Search for the cell housing the specified text and yield its [X, Y] center coordinate. 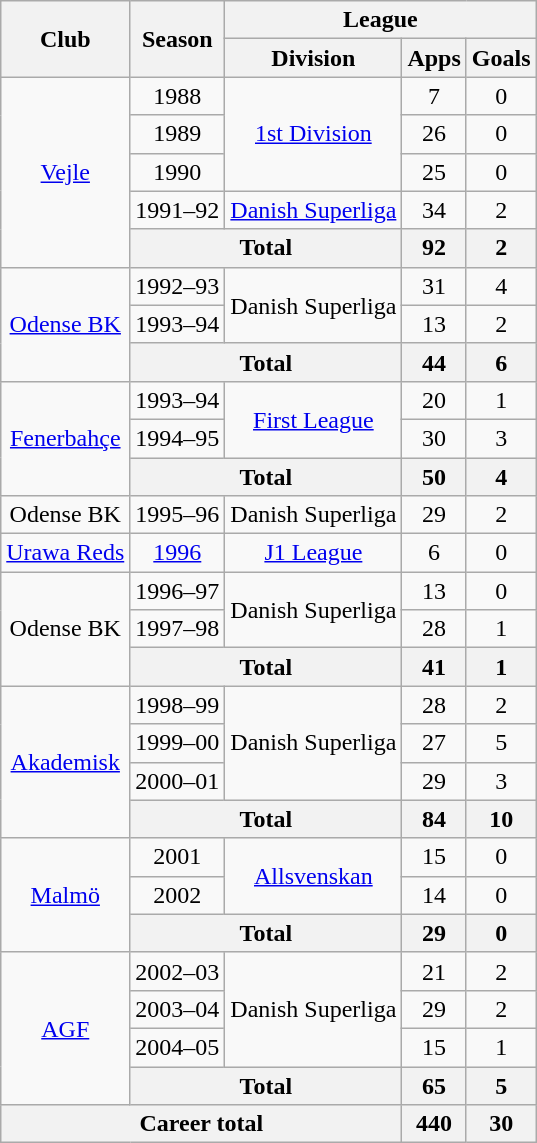
2001 [178, 857]
1992–93 [178, 286]
Allsvenskan [314, 876]
1995–96 [178, 515]
44 [434, 362]
Apps [434, 58]
Fenerbahçe [66, 438]
2003–04 [178, 1009]
2004–05 [178, 1047]
41 [434, 667]
Club [66, 39]
J1 League [314, 553]
10 [501, 819]
1989 [178, 134]
1988 [178, 96]
First League [314, 419]
1996 [178, 553]
Urawa Reds [66, 553]
84 [434, 819]
27 [434, 743]
Season [178, 39]
1st Division [314, 134]
20 [434, 400]
League [380, 20]
34 [434, 210]
Akademisk [66, 762]
1994–95 [178, 438]
1999–00 [178, 743]
440 [434, 1124]
2002 [178, 895]
25 [434, 172]
Division [314, 58]
1996–97 [178, 591]
Vejle [66, 172]
1991–92 [178, 210]
AGF [66, 1028]
92 [434, 248]
65 [434, 1085]
2000–01 [178, 781]
Goals [501, 58]
1998–99 [178, 705]
Malmö [66, 895]
Career total [202, 1124]
21 [434, 971]
26 [434, 134]
7 [434, 96]
1990 [178, 172]
50 [434, 477]
1997–98 [178, 629]
2002–03 [178, 971]
31 [434, 286]
14 [434, 895]
